For the text-containing cell, return its midpoint in [X, Y] coordinate format. 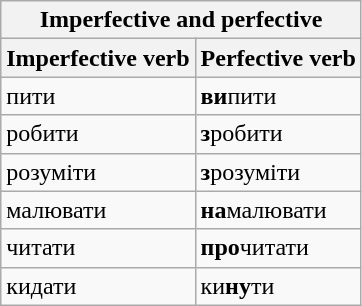
читати [98, 248]
зробити [278, 134]
намалювати [278, 210]
Perfective verb [278, 58]
Imperfective and perfective [182, 20]
пити [98, 96]
робити [98, 134]
розуміти [98, 172]
кинути [278, 286]
зрозуміти [278, 172]
малювати [98, 210]
випити [278, 96]
кидати [98, 286]
Imperfective verb [98, 58]
прочитати [278, 248]
